Extract the (X, Y) coordinate from the center of the cell holding the provided text.  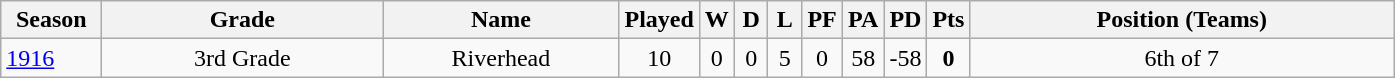
Position (Teams) (1182, 20)
58 (864, 58)
PD (906, 20)
PA (864, 20)
6th of 7 (1182, 58)
Riverhead (501, 58)
10 (659, 58)
5 (785, 58)
Played (659, 20)
-58 (906, 58)
W (716, 20)
Pts (948, 20)
1916 (52, 58)
Season (52, 20)
3rd Grade (242, 58)
Name (501, 20)
L (785, 20)
D (751, 20)
PF (822, 20)
Grade (242, 20)
